For the text-containing cell, return its midpoint in (X, Y) coordinate format. 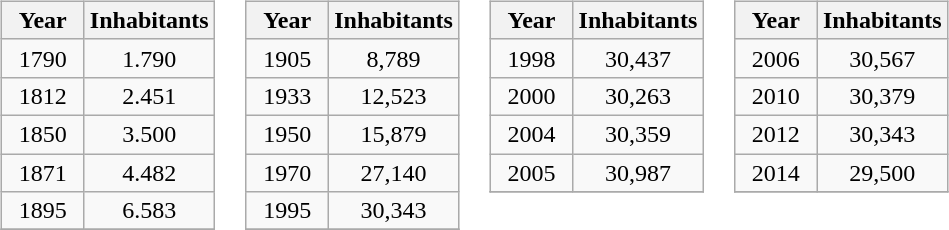
30,437 (638, 58)
30,379 (882, 96)
1905 (288, 58)
15,879 (394, 134)
2000 (532, 96)
2010 (776, 96)
30,359 (638, 134)
12,523 (394, 96)
6.583 (149, 211)
3.500 (149, 134)
1970 (288, 173)
8,789 (394, 58)
30,263 (638, 96)
1895 (42, 211)
27,140 (394, 173)
2.451 (149, 96)
2004 (532, 134)
1995 (288, 211)
1850 (42, 134)
1.790 (149, 58)
1871 (42, 173)
4.482 (149, 173)
2014 (776, 173)
30,567 (882, 58)
1790 (42, 58)
1950 (288, 134)
2012 (776, 134)
29,500 (882, 173)
30,987 (638, 173)
1933 (288, 96)
1812 (42, 96)
1998 (532, 58)
2005 (532, 173)
2006 (776, 58)
